Output the [x, y] coordinate of the center of the cell containing the given text.  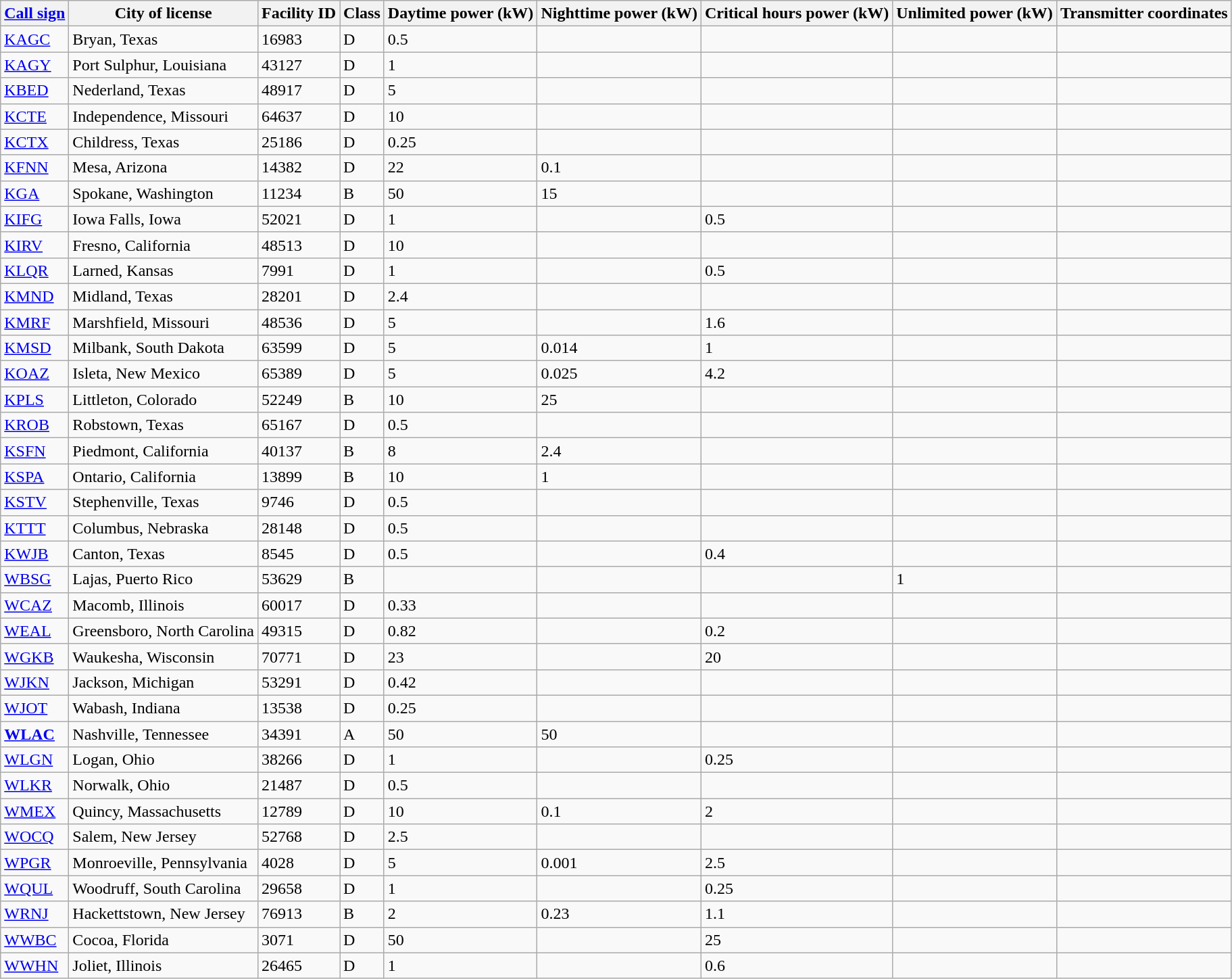
8545 [299, 554]
22 [461, 168]
48536 [299, 323]
Milbank, South Dakota [164, 348]
Larned, Kansas [164, 270]
0.4 [796, 554]
53291 [299, 682]
City of license [164, 14]
15 [619, 193]
60017 [299, 605]
Unlimited power (kW) [975, 14]
4028 [299, 863]
65167 [299, 425]
20 [796, 656]
WWHN [35, 965]
KMSD [35, 348]
48513 [299, 245]
Hackettstown, New Jersey [164, 914]
Columbus, Nebraska [164, 528]
WLGN [35, 760]
WEAL [35, 631]
52021 [299, 219]
65389 [299, 374]
Monroeville, Pennsylvania [164, 863]
Mesa, Arizona [164, 168]
23 [461, 656]
Macomb, Illinois [164, 605]
Woodruff, South Carolina [164, 888]
52249 [299, 400]
26465 [299, 965]
9746 [299, 502]
KSPA [35, 477]
KMND [35, 296]
KROB [35, 425]
WJKN [35, 682]
WBSG [35, 579]
38266 [299, 760]
Bryan, Texas [164, 39]
Transmitter coordinates [1143, 14]
13899 [299, 477]
21487 [299, 786]
48917 [299, 91]
28201 [299, 296]
Isleta, New Mexico [164, 374]
Wabash, Indiana [164, 708]
Port Sulphur, Louisiana [164, 65]
KSFN [35, 451]
Logan, Ohio [164, 760]
Norwalk, Ohio [164, 786]
KIFG [35, 219]
40137 [299, 451]
3071 [299, 940]
7991 [299, 270]
0.82 [461, 631]
0.025 [619, 374]
Ontario, California [164, 477]
70771 [299, 656]
49315 [299, 631]
Marshfield, Missouri [164, 323]
8 [461, 451]
KBED [35, 91]
28148 [299, 528]
Nederland, Texas [164, 91]
0.001 [619, 863]
16983 [299, 39]
Robstown, Texas [164, 425]
11234 [299, 193]
Stephenville, Texas [164, 502]
Call sign [35, 14]
Spokane, Washington [164, 193]
Cocoa, Florida [164, 940]
Childress, Texas [164, 142]
64637 [299, 116]
KOAZ [35, 374]
Critical hours power (kW) [796, 14]
Nighttime power (kW) [619, 14]
A [362, 734]
KGA [35, 193]
63599 [299, 348]
Independence, Missouri [164, 116]
Jackson, Michigan [164, 682]
KAGY [35, 65]
KAGC [35, 39]
KSTV [35, 502]
0.33 [461, 605]
Canton, Texas [164, 554]
Salem, New Jersey [164, 837]
WOCQ [35, 837]
KCTE [35, 116]
14382 [299, 168]
WMEX [35, 811]
Midland, Texas [164, 296]
KLQR [35, 270]
4.2 [796, 374]
76913 [299, 914]
Piedmont, California [164, 451]
WGKB [35, 656]
KCTX [35, 142]
0.42 [461, 682]
WWBC [35, 940]
WLKR [35, 786]
13538 [299, 708]
12789 [299, 811]
0.2 [796, 631]
KPLS [35, 400]
0.014 [619, 348]
WRNJ [35, 914]
29658 [299, 888]
WCAZ [35, 605]
52768 [299, 837]
WLAC [35, 734]
Quincy, Massachusetts [164, 811]
KMRF [35, 323]
25186 [299, 142]
Greensboro, North Carolina [164, 631]
KIRV [35, 245]
Nashville, Tennessee [164, 734]
43127 [299, 65]
WQUL [35, 888]
0.6 [796, 965]
Daytime power (kW) [461, 14]
0.23 [619, 914]
34391 [299, 734]
KTTT [35, 528]
KWJB [35, 554]
53629 [299, 579]
Fresno, California [164, 245]
Joliet, Illinois [164, 965]
Iowa Falls, Iowa [164, 219]
WJOT [35, 708]
KFNN [35, 168]
Facility ID [299, 14]
WPGR [35, 863]
Waukesha, Wisconsin [164, 656]
Lajas, Puerto Rico [164, 579]
Littleton, Colorado [164, 400]
1.6 [796, 323]
1.1 [796, 914]
Class [362, 14]
